Locate the cell with the specified text and output its [X, Y] center coordinate. 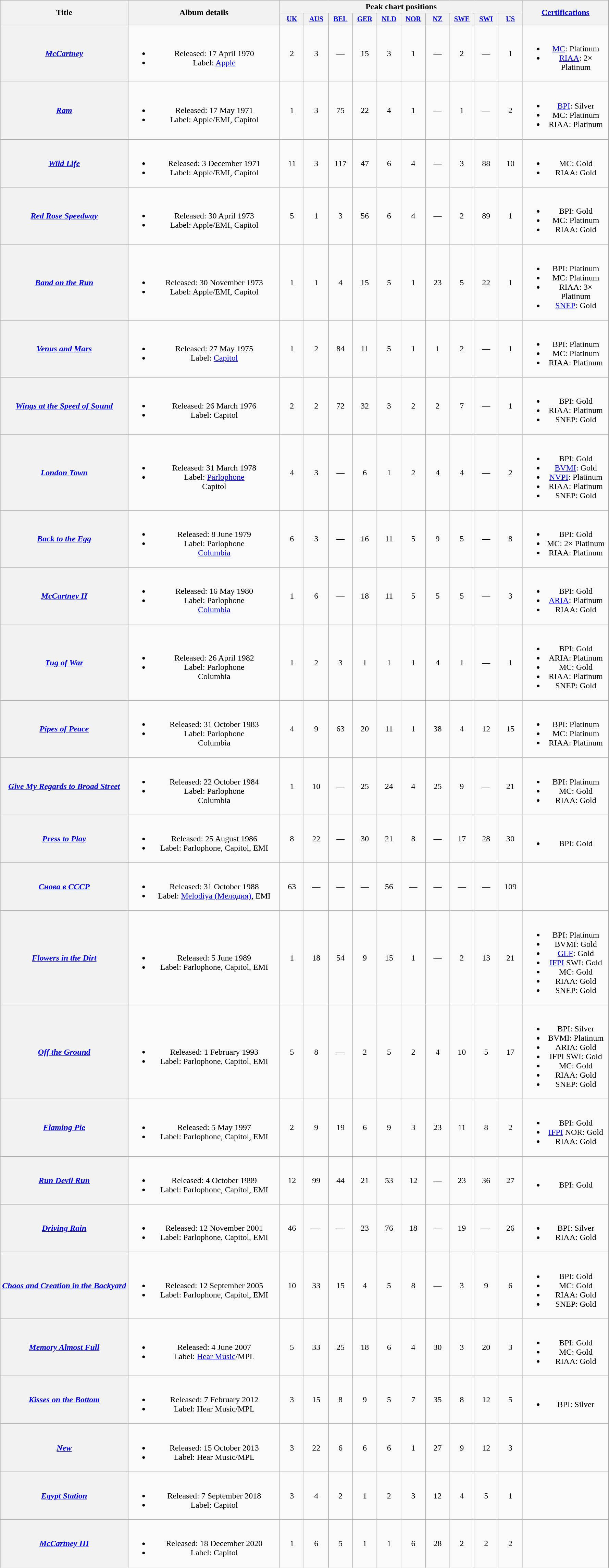
Title [64, 13]
Give My Regards to Broad Street [64, 786]
84 [340, 349]
Released: 7 September 2018Label: Capitol [204, 1496]
Certifications [565, 13]
Released: 18 December 2020Label: Capitol [204, 1544]
McCartney III [64, 1544]
36 [486, 1180]
Released: 25 August 1986Label: Parlophone, Capitol, EMI [204, 839]
46 [292, 1228]
Tug of War [64, 662]
Kisses on the Bottom [64, 1400]
New [64, 1448]
BPI: SilverMC: PlatinumRIAA: Platinum [565, 111]
Press to Play [64, 839]
BPI: GoldMC: 2× PlatinumRIAA: Platinum [565, 539]
Released: 27 May 1975Label: Capitol [204, 349]
Released: 26 March 1976Label: Capitol [204, 406]
Released: 31 October 1988Label: Melodiya (Μелодия), EMI [204, 887]
BPI: Silver [565, 1400]
109 [510, 887]
Released: 31 October 1983Label: Parlophone Columbia [204, 729]
Released: 4 June 2007Label: Hear Music/MPL [204, 1347]
BPI: GoldMC: GoldRIAA: GoldSNEP: Gold [565, 1285]
Driving Rain [64, 1228]
35 [438, 1400]
BEL [340, 19]
Band on the Run [64, 282]
Chaos and Creation in the Backyard [64, 1285]
BPI: GoldRIAA: PlatinumSNEP: Gold [565, 406]
Peak chart positions [401, 7]
Red Rose Speedway [64, 216]
Released: 31 March 1978Label: Parlophone Capitol [204, 473]
SWI [486, 19]
Egypt Station [64, 1496]
McCartney [64, 53]
Released: 22 October 1984Label: Parlophone Columbia [204, 786]
BPI: GoldMC: PlatinumRIAA: Gold [565, 216]
Released: 30 November 1973Label: Apple/EMI, Capitol [204, 282]
Released: 5 May 1997Label: Parlophone, Capitol, EMI [204, 1128]
BPI: GoldARIA: PlatinumRIAA: Gold [565, 596]
Released: 8 June 1979Label: Parlophone Columbia [204, 539]
Venus and Mars [64, 349]
BPI: PlatinumMC: GoldRIAA: Gold [565, 786]
BPI: PlatinumMC: PlatinumRIAA: 3× PlatinumSNEP: Gold [565, 282]
Ram [64, 111]
32 [364, 406]
16 [364, 539]
Released: 7 February 2012Label: Hear Music/MPL [204, 1400]
Released: 16 May 1980Label: Parlophone Columbia [204, 596]
Снова в СССР [64, 887]
24 [389, 786]
BPI: SilverRIAA: Gold [565, 1228]
44 [340, 1180]
BPI: SilverBVMI: PlatinumARIA: GoldIFPI SWI: GoldMC: GoldRIAA: GoldSNEP: Gold [565, 1052]
SWE [462, 19]
89 [486, 216]
AUS [316, 19]
BPI: GoldMC: GoldRIAA: Gold [565, 1347]
Off the Ground [64, 1052]
Back to the Egg [64, 539]
72 [340, 406]
London Town [64, 473]
Released: 17 April 1970Label: Apple [204, 53]
Released: 3 December 1971Label: Apple/EMI, Capitol [204, 163]
NLD [389, 19]
GER [364, 19]
Wings at the Speed of Sound [64, 406]
Flowers in the Dirt [64, 957]
UK [292, 19]
NZ [438, 19]
US [510, 19]
Released: 17 May 1971Label: Apple/EMI, Capitol [204, 111]
54 [340, 957]
Wild Life [64, 163]
Released: 4 October 1999Label: Parlophone, Capitol, EMI [204, 1180]
Released: 26 April 1982Label: Parlophone Columbia [204, 662]
75 [340, 111]
BPI: GoldBVMI: GoldNVPI: PlatinumRIAA: PlatinumSNEP: Gold [565, 473]
BPI: PlatinumBVMI: GoldGLF: GoldIFPI SWI: GoldMC: GoldRIAA: GoldSNEP: Gold [565, 957]
13 [486, 957]
117 [340, 163]
MC: PlatinumRIAA: 2× Platinum [565, 53]
NOR [413, 19]
88 [486, 163]
Released: 1 February 1993Label: Parlophone, Capitol, EMI [204, 1052]
Released: 30 April 1973Label: Apple/EMI, Capitol [204, 216]
McCartney II [64, 596]
Pipes of Peace [64, 729]
Released: 12 November 2001Label: Parlophone, Capitol, EMI [204, 1228]
Memory Almost Full [64, 1347]
MC: GoldRIAA: Gold [565, 163]
Album details [204, 13]
Released: 5 June 1989Label: Parlophone, Capitol, EMI [204, 957]
BPI: GoldARIA: PlatinumMC: GoldRIAA: PlatinumSNEP: Gold [565, 662]
Flaming Pie [64, 1128]
38 [438, 729]
53 [389, 1180]
99 [316, 1180]
26 [510, 1228]
BPI: GoldIFPI NOR: GoldRIAA: Gold [565, 1128]
Released: 12 September 2005Label: Parlophone, Capitol, EMI [204, 1285]
Run Devil Run [64, 1180]
Released: 15 October 2013Label: Hear Music/MPL [204, 1448]
47 [364, 163]
76 [389, 1228]
